Search for the cell housing the specified text and yield its (X, Y) center coordinate. 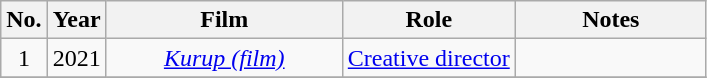
2021 (76, 58)
1 (24, 58)
Role (428, 20)
Notes (610, 20)
Creative director (428, 58)
Year (76, 20)
Kurup (film) (224, 58)
No. (24, 20)
Film (224, 20)
